Determine the [x, y] coordinate at the center of the cell enclosing the given text.  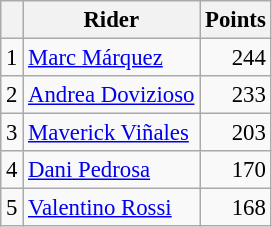
1 [12, 58]
Points [236, 20]
244 [236, 58]
Andrea Dovizioso [112, 95]
Valentino Rossi [112, 208]
233 [236, 95]
168 [236, 208]
3 [12, 133]
4 [12, 170]
Maverick Viñales [112, 133]
2 [12, 95]
Marc Márquez [112, 58]
Dani Pedrosa [112, 170]
203 [236, 133]
170 [236, 170]
Rider [112, 20]
5 [12, 208]
